Extract the (X, Y) coordinate from the center of the cell holding the provided text.  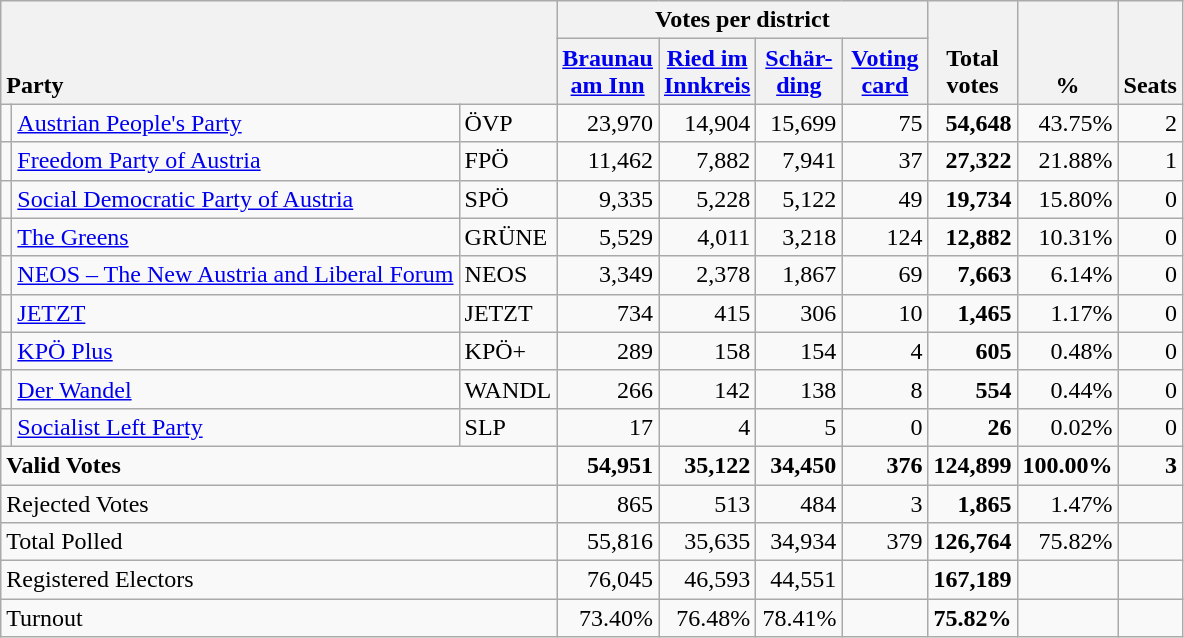
2 (1150, 123)
865 (608, 503)
8 (885, 389)
0.44% (1068, 389)
12,882 (972, 237)
379 (885, 542)
124 (885, 237)
Registered Electors (279, 580)
Social Democratic Party of Austria (236, 199)
1,867 (799, 275)
76,045 (608, 580)
Socialist Left Party (236, 427)
SPÖ (508, 199)
124,899 (972, 465)
9,335 (608, 199)
NEOS – The New Austria and Liberal Forum (236, 275)
2,378 (706, 275)
Party (279, 52)
1.17% (1068, 313)
138 (799, 389)
76.48% (706, 618)
734 (608, 313)
Votingcard (885, 72)
Schär-ding (799, 72)
69 (885, 275)
The Greens (236, 237)
55,816 (608, 542)
142 (706, 389)
KPÖ+ (508, 351)
7,882 (706, 161)
% (1068, 52)
10.31% (1068, 237)
289 (608, 351)
158 (706, 351)
10 (885, 313)
7,941 (799, 161)
34,450 (799, 465)
376 (885, 465)
6.14% (1068, 275)
23,970 (608, 123)
15,699 (799, 123)
4,011 (706, 237)
SLP (508, 427)
126,764 (972, 542)
605 (972, 351)
15.80% (1068, 199)
Ried imInnkreis (706, 72)
Seats (1150, 52)
17 (608, 427)
3,349 (608, 275)
37 (885, 161)
43.75% (1068, 123)
167,189 (972, 580)
1,465 (972, 313)
FPÖ (508, 161)
5,529 (608, 237)
73.40% (608, 618)
1.47% (1068, 503)
484 (799, 503)
100.00% (1068, 465)
5,228 (706, 199)
0.02% (1068, 427)
Total Polled (279, 542)
Totalvotes (972, 52)
Valid Votes (279, 465)
Rejected Votes (279, 503)
415 (706, 313)
KPÖ Plus (236, 351)
54,648 (972, 123)
75 (885, 123)
ÖVP (508, 123)
11,462 (608, 161)
27,322 (972, 161)
Freedom Party of Austria (236, 161)
154 (799, 351)
35,122 (706, 465)
14,904 (706, 123)
0.48% (1068, 351)
WANDL (508, 389)
34,934 (799, 542)
54,951 (608, 465)
5 (799, 427)
1 (1150, 161)
Der Wandel (236, 389)
GRÜNE (508, 237)
266 (608, 389)
Braunauam Inn (608, 72)
35,635 (706, 542)
554 (972, 389)
44,551 (799, 580)
7,663 (972, 275)
1,865 (972, 503)
78.41% (799, 618)
306 (799, 313)
21.88% (1068, 161)
Austrian People's Party (236, 123)
3,218 (799, 237)
26 (972, 427)
Turnout (279, 618)
49 (885, 199)
19,734 (972, 199)
46,593 (706, 580)
Votes per district (742, 20)
513 (706, 503)
5,122 (799, 199)
NEOS (508, 275)
